Locate the cell with the specified text and output its [X, Y] center coordinate. 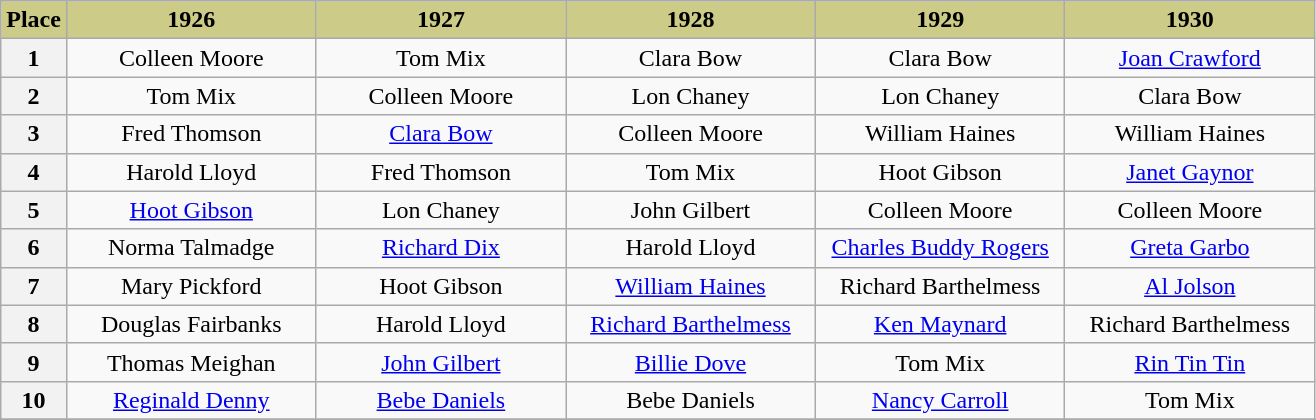
Charles Buddy Rogers [940, 248]
Ken Maynard [940, 324]
4 [34, 172]
Thomas Meighan [191, 362]
Norma Talmadge [191, 248]
Richard Dix [441, 248]
Al Jolson [1190, 286]
1926 [191, 20]
Billie Dove [691, 362]
Rin Tin Tin [1190, 362]
Nancy Carroll [940, 400]
Janet Gaynor [1190, 172]
1 [34, 58]
Place [34, 20]
9 [34, 362]
1928 [691, 20]
1927 [441, 20]
Joan Crawford [1190, 58]
8 [34, 324]
2 [34, 96]
5 [34, 210]
1929 [940, 20]
Greta Garbo [1190, 248]
Douglas Fairbanks [191, 324]
7 [34, 286]
1930 [1190, 20]
Mary Pickford [191, 286]
6 [34, 248]
Reginald Denny [191, 400]
10 [34, 400]
3 [34, 134]
